Scan for the cell matching the given text and deliver its (x, y) coordinate at center. 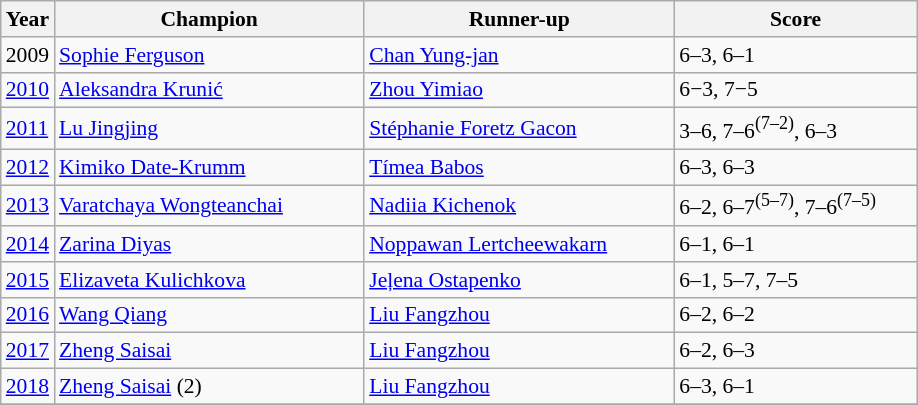
2016 (28, 316)
6–2, 6–2 (796, 316)
6–1, 5–7, 7–5 (796, 280)
Zheng Saisai (209, 351)
Jeļena Ostapenko (519, 280)
6–3, 6–3 (796, 167)
2010 (28, 90)
Elizaveta Kulichkova (209, 280)
6−3, 7−5 (796, 90)
Zarina Diyas (209, 244)
Sophie Ferguson (209, 55)
2011 (28, 128)
2009 (28, 55)
Nadiia Kichenok (519, 206)
Champion (209, 19)
Varatchaya Wongteanchai (209, 206)
6–1, 6–1 (796, 244)
Aleksandra Krunić (209, 90)
3–6, 7–6(7–2), 6–3 (796, 128)
Runner-up (519, 19)
6–2, 6–7(5–7), 7–6(7–5) (796, 206)
2015 (28, 280)
Kimiko Date-Krumm (209, 167)
2017 (28, 351)
Stéphanie Foretz Gacon (519, 128)
Zheng Saisai (2) (209, 387)
2013 (28, 206)
Year (28, 19)
Score (796, 19)
Chan Yung-jan (519, 55)
2018 (28, 387)
Zhou Yimiao (519, 90)
Noppawan Lertcheewakarn (519, 244)
2012 (28, 167)
6–2, 6–3 (796, 351)
2014 (28, 244)
Wang Qiang (209, 316)
Lu Jingjing (209, 128)
Tímea Babos (519, 167)
